Return the [x, y] coordinate for the center point of the cell that contains the specified text.  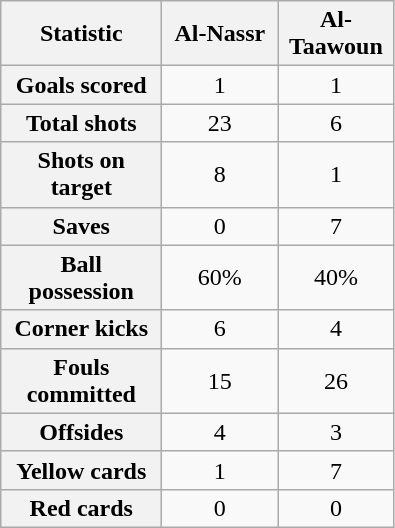
60% [220, 278]
Total shots [82, 123]
Statistic [82, 34]
Corner kicks [82, 329]
Goals scored [82, 85]
Saves [82, 226]
Shots on target [82, 174]
Red cards [82, 508]
Al-Taawoun [336, 34]
8 [220, 174]
Al-Nassr [220, 34]
23 [220, 123]
3 [336, 432]
Fouls committed [82, 380]
Ball possession [82, 278]
26 [336, 380]
40% [336, 278]
15 [220, 380]
Yellow cards [82, 470]
Offsides [82, 432]
